Locate the cell with the specified text and output its [x, y] center coordinate. 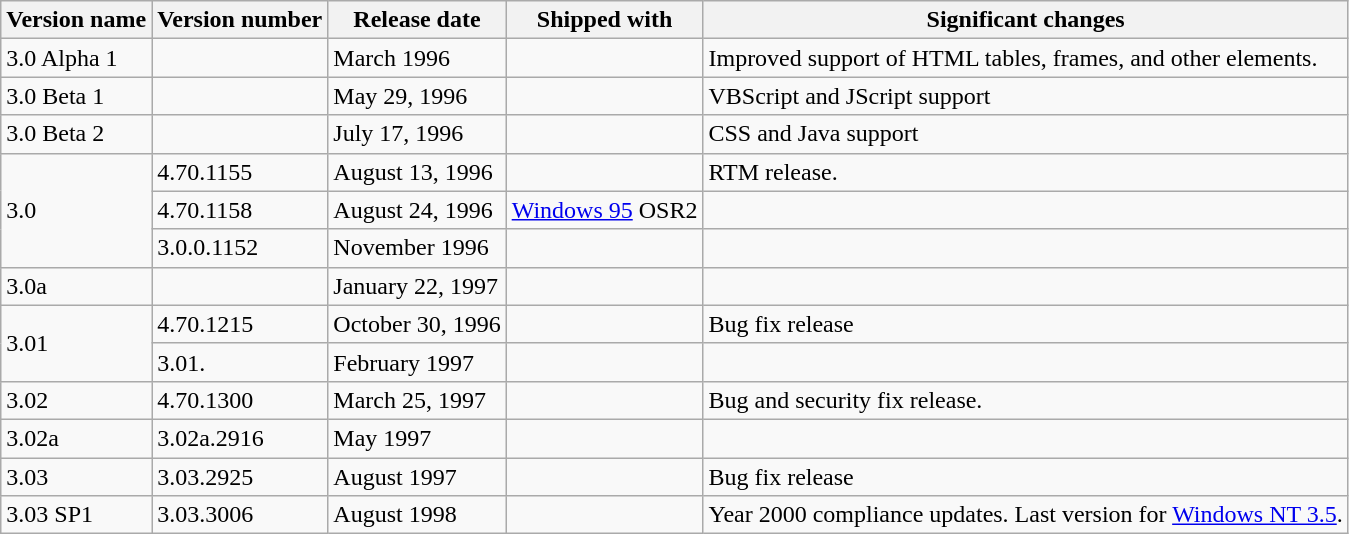
February 1997 [417, 362]
3.01 [76, 343]
Bug and security fix release. [1026, 400]
Version name [76, 20]
4.70.1300 [240, 400]
January 22, 1997 [417, 286]
November 1996 [417, 248]
Year 2000 compliance updates. Last version for Windows NT 3.5. [1026, 515]
Improved support of HTML tables, frames, and other elements. [1026, 58]
Version number [240, 20]
3.02a [76, 438]
3.03 SP1 [76, 515]
3.01. [240, 362]
August 13, 1996 [417, 172]
Release date [417, 20]
3.0 Alpha 1 [76, 58]
Shipped with [604, 20]
July 17, 1996 [417, 134]
March 1996 [417, 58]
May 1997 [417, 438]
3.0 Beta 1 [76, 96]
3.02a.2916 [240, 438]
3.03 [76, 477]
Windows 95 OSR2 [604, 210]
October 30, 1996 [417, 324]
RTM release. [1026, 172]
3.0a [76, 286]
August 1997 [417, 477]
4.70.1158 [240, 210]
3.03.2925 [240, 477]
VBScript and JScript support [1026, 96]
March 25, 1997 [417, 400]
3.0 [76, 210]
Significant changes [1026, 20]
3.0 Beta 2 [76, 134]
CSS and Java support [1026, 134]
3.03.3006 [240, 515]
3.0.0.1152 [240, 248]
4.70.1215 [240, 324]
May 29, 1996 [417, 96]
August 1998 [417, 515]
August 24, 1996 [417, 210]
4.70.1155 [240, 172]
3.02 [76, 400]
